Provide the (X, Y) coordinate of the cell's center where the given text is located.  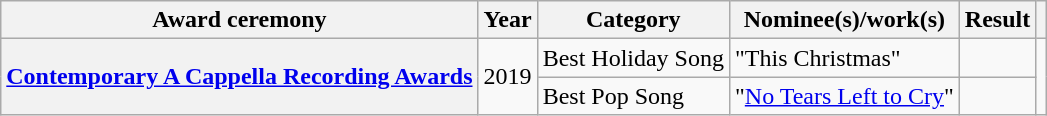
"This Christmas" (844, 58)
Contemporary A Cappella Recording Awards (240, 77)
Result (997, 20)
Best Holiday Song (633, 58)
Best Pop Song (633, 96)
2019 (508, 77)
Category (633, 20)
"No Tears Left to Cry" (844, 96)
Award ceremony (240, 20)
Nominee(s)/work(s) (844, 20)
Year (508, 20)
